Output the (x, y) coordinate of the center of the cell containing the given text.  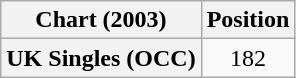
182 (248, 58)
UK Singles (OCC) (101, 58)
Position (248, 20)
Chart (2003) (101, 20)
